Search for the cell housing the specified text and yield its [x, y] center coordinate. 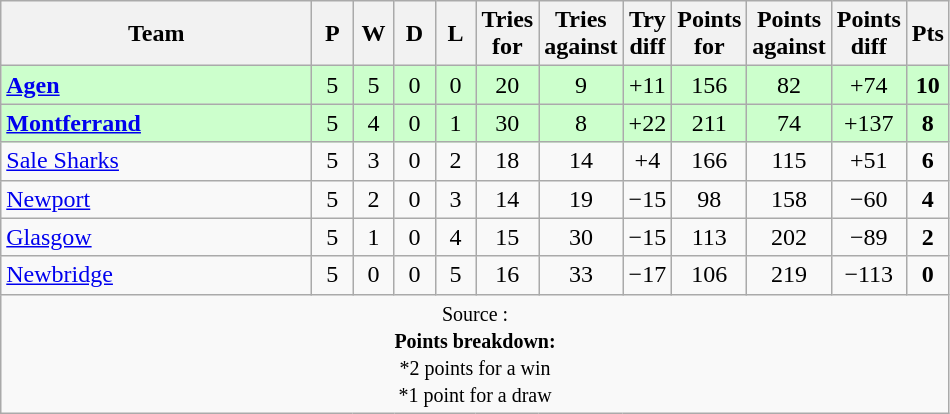
166 [710, 161]
10 [928, 85]
15 [508, 237]
202 [789, 237]
D [414, 34]
+74 [868, 85]
−17 [648, 275]
20 [508, 85]
106 [710, 275]
P [332, 34]
Points diff [868, 34]
Montferrand [156, 123]
98 [710, 199]
+137 [868, 123]
74 [789, 123]
L [456, 34]
Agen [156, 85]
Team [156, 34]
Sale Sharks [156, 161]
+22 [648, 123]
82 [789, 85]
Points for [710, 34]
Pts [928, 34]
Glasgow [156, 237]
Try diff [648, 34]
−113 [868, 275]
Points against [789, 34]
18 [508, 161]
9 [581, 85]
Tries against [581, 34]
219 [789, 275]
33 [581, 275]
−60 [868, 199]
Tries for [508, 34]
+51 [868, 161]
W [374, 34]
115 [789, 161]
Source : Points breakdown:*2 points for a win*1 point for a draw [476, 354]
+11 [648, 85]
−89 [868, 237]
16 [508, 275]
158 [789, 199]
6 [928, 161]
156 [710, 85]
+4 [648, 161]
Newbridge [156, 275]
113 [710, 237]
211 [710, 123]
19 [581, 199]
Newport [156, 199]
